Determine the [X, Y] coordinate at the center of the cell enclosing the given text.  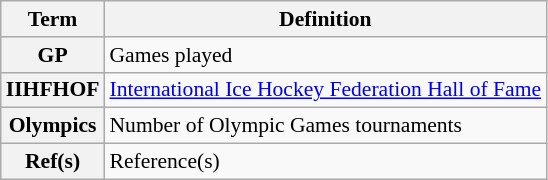
Term [53, 19]
Definition [325, 19]
Number of Olympic Games tournaments [325, 126]
IIHFHOF [53, 90]
Ref(s) [53, 162]
Olympics [53, 126]
International Ice Hockey Federation Hall of Fame [325, 90]
Games played [325, 55]
GP [53, 55]
Reference(s) [325, 162]
